For the text-containing cell, return its midpoint in (x, y) coordinate format. 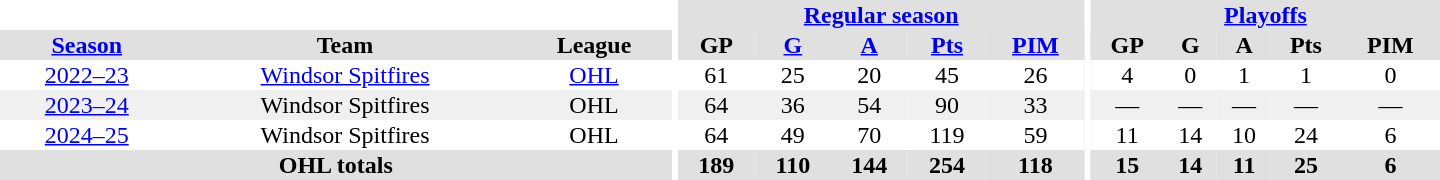
Team (346, 45)
54 (869, 105)
10 (1244, 135)
2023–24 (87, 105)
League (594, 45)
2024–25 (87, 135)
254 (947, 165)
70 (869, 135)
110 (792, 165)
Regular season (880, 15)
15 (1127, 165)
Season (87, 45)
49 (792, 135)
59 (1036, 135)
24 (1306, 135)
OHL totals (336, 165)
36 (792, 105)
45 (947, 75)
26 (1036, 75)
118 (1036, 165)
144 (869, 165)
189 (716, 165)
2022–23 (87, 75)
90 (947, 105)
4 (1127, 75)
119 (947, 135)
20 (869, 75)
Playoffs (1266, 15)
33 (1036, 105)
61 (716, 75)
